From the cell containing the given text, extract its center point as (x, y) coordinate. 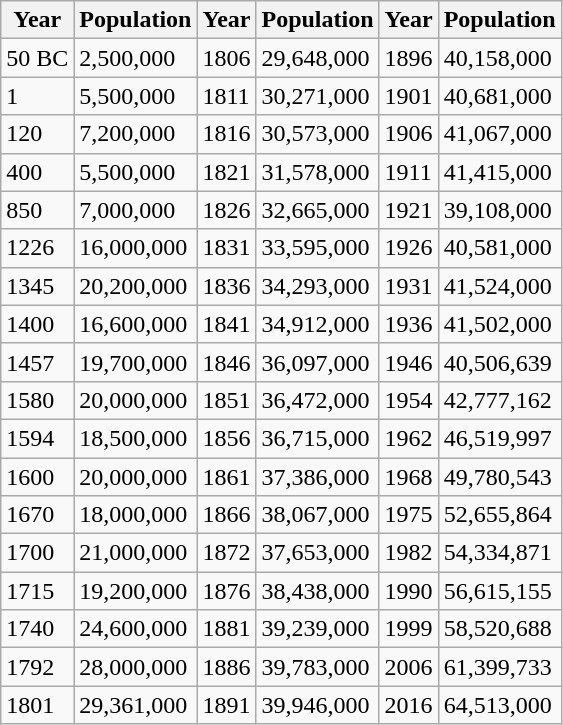
1670 (38, 515)
32,665,000 (318, 210)
1 (38, 96)
39,946,000 (318, 705)
1836 (226, 286)
1990 (408, 591)
33,595,000 (318, 248)
1906 (408, 134)
39,783,000 (318, 667)
400 (38, 172)
30,271,000 (318, 96)
40,581,000 (500, 248)
36,715,000 (318, 438)
18,500,000 (136, 438)
36,097,000 (318, 362)
1954 (408, 400)
7,000,000 (136, 210)
1821 (226, 172)
20,200,000 (136, 286)
1715 (38, 591)
1861 (226, 477)
1886 (226, 667)
1968 (408, 477)
38,067,000 (318, 515)
52,655,864 (500, 515)
2006 (408, 667)
1866 (226, 515)
41,415,000 (500, 172)
42,777,162 (500, 400)
41,524,000 (500, 286)
49,780,543 (500, 477)
1811 (226, 96)
1975 (408, 515)
24,600,000 (136, 629)
16,000,000 (136, 248)
37,386,000 (318, 477)
1901 (408, 96)
1946 (408, 362)
1226 (38, 248)
40,158,000 (500, 58)
56,615,155 (500, 591)
21,000,000 (136, 553)
64,513,000 (500, 705)
120 (38, 134)
1594 (38, 438)
1740 (38, 629)
1872 (226, 553)
30,573,000 (318, 134)
34,912,000 (318, 324)
46,519,997 (500, 438)
40,506,639 (500, 362)
1962 (408, 438)
1926 (408, 248)
41,067,000 (500, 134)
36,472,000 (318, 400)
1982 (408, 553)
39,239,000 (318, 629)
1600 (38, 477)
58,520,688 (500, 629)
1826 (226, 210)
1851 (226, 400)
40,681,000 (500, 96)
28,000,000 (136, 667)
1876 (226, 591)
1400 (38, 324)
1457 (38, 362)
1911 (408, 172)
2016 (408, 705)
1345 (38, 286)
2,500,000 (136, 58)
54,334,871 (500, 553)
29,361,000 (136, 705)
38,438,000 (318, 591)
1806 (226, 58)
19,700,000 (136, 362)
50 BC (38, 58)
37,653,000 (318, 553)
1580 (38, 400)
1846 (226, 362)
34,293,000 (318, 286)
7,200,000 (136, 134)
850 (38, 210)
31,578,000 (318, 172)
1896 (408, 58)
41,502,000 (500, 324)
1856 (226, 438)
1816 (226, 134)
1881 (226, 629)
1931 (408, 286)
39,108,000 (500, 210)
1921 (408, 210)
1831 (226, 248)
1792 (38, 667)
16,600,000 (136, 324)
19,200,000 (136, 591)
1801 (38, 705)
1891 (226, 705)
1841 (226, 324)
29,648,000 (318, 58)
61,399,733 (500, 667)
1700 (38, 553)
1936 (408, 324)
1999 (408, 629)
18,000,000 (136, 515)
